Identify which cell holds the provided text, then report its (x, y) central coordinate. 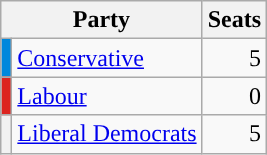
Seats (234, 20)
0 (234, 96)
Labour (107, 96)
Liberal Democrats (107, 134)
Conservative (107, 58)
Party (102, 20)
